Extract the (x, y) coordinate from the center of the cell holding the provided text.  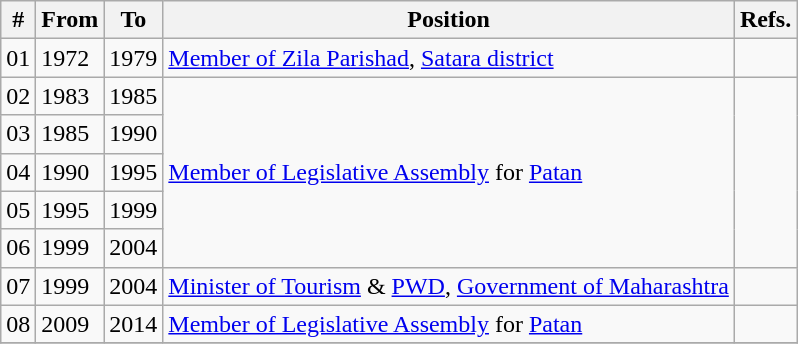
1979 (134, 58)
04 (18, 172)
07 (18, 286)
01 (18, 58)
From (70, 20)
05 (18, 210)
Position (449, 20)
06 (18, 248)
02 (18, 96)
Member of Zila Parishad, Satara district (449, 58)
1983 (70, 96)
To (134, 20)
# (18, 20)
Refs. (765, 20)
2009 (70, 324)
2014 (134, 324)
08 (18, 324)
1972 (70, 58)
03 (18, 134)
Minister of Tourism & PWD, Government of Maharashtra (449, 286)
